Detect which cell encompasses the target text, then output its (x, y) center coordinate. 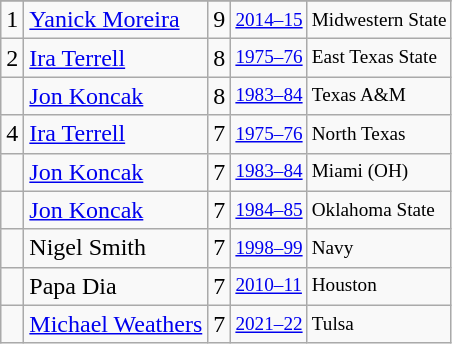
2021–22 (269, 324)
9 (220, 20)
Midwestern State (379, 20)
Nigel Smith (116, 248)
Oklahoma State (379, 210)
Yanick Moreira (116, 20)
Michael Weathers (116, 324)
2010–11 (269, 286)
Houston (379, 286)
1998–99 (269, 248)
Miami (OH) (379, 172)
East Texas State (379, 58)
1984–85 (269, 210)
Texas A&M (379, 96)
Tulsa (379, 324)
North Texas (379, 134)
2014–15 (269, 20)
2 (12, 58)
4 (12, 134)
Papa Dia (116, 286)
1 (12, 20)
Navy (379, 248)
